Identify which cell holds the provided text, then report its [x, y] central coordinate. 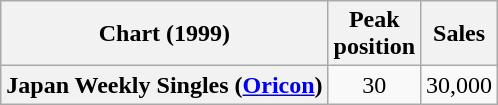
Chart (1999) [164, 34]
Peakposition [374, 34]
Japan Weekly Singles (Oricon) [164, 85]
Sales [460, 34]
30 [374, 85]
30,000 [460, 85]
